Return the (x, y) coordinate for the center point of the cell that contains the specified text.  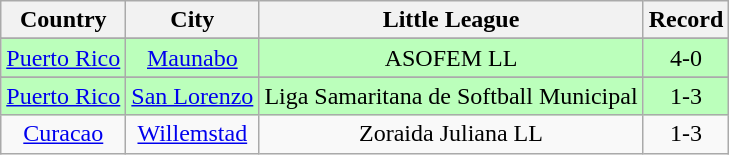
Little League (451, 20)
4-0 (686, 58)
Country (64, 20)
City (192, 20)
ASOFEM LL (451, 58)
Zoraida Juliana LL (451, 134)
Curacao (64, 134)
Willemstad (192, 134)
San Lorenzo (192, 96)
Maunabo (192, 58)
Liga Samaritana de Softball Municipal (451, 96)
Record (686, 20)
